Return [x, y] of the center of cell containing provided text 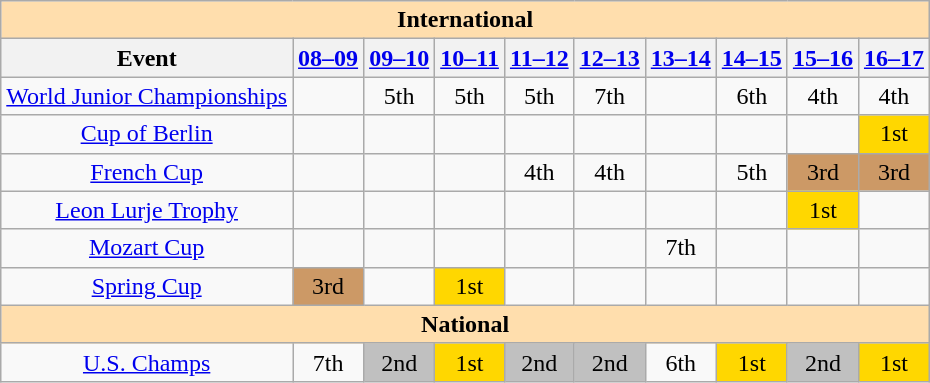
National [466, 324]
10–11 [470, 58]
Event [147, 58]
Cup of Berlin [147, 134]
Leon Lurje Trophy [147, 210]
French Cup [147, 172]
15–16 [822, 58]
16–17 [894, 58]
Mozart Cup [147, 248]
U.S. Champs [147, 362]
09–10 [400, 58]
World Junior Championships [147, 96]
11–12 [539, 58]
13–14 [680, 58]
08–09 [328, 58]
Spring Cup [147, 286]
International [466, 20]
12–13 [610, 58]
14–15 [752, 58]
